Find where the given text appears and provide that cell's center as (x, y) coordinate. 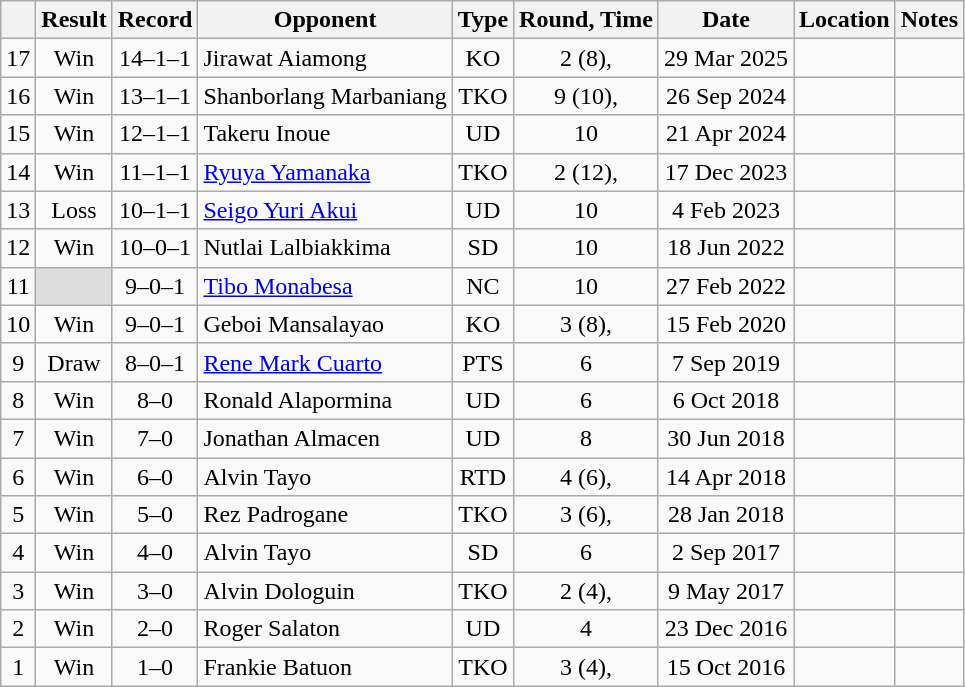
18 Jun 2022 (726, 248)
27 Feb 2022 (726, 286)
Ryuya Yamanaka (325, 172)
7 (18, 438)
13–1–1 (155, 96)
29 Mar 2025 (726, 58)
Seigo Yuri Akui (325, 210)
Rene Mark Cuarto (325, 362)
Draw (74, 362)
12–1–1 (155, 134)
1 (18, 667)
2 (4), (586, 591)
11–1–1 (155, 172)
Rez Padrogane (325, 515)
2 (12), (586, 172)
1–0 (155, 667)
Type (482, 20)
4 Feb 2023 (726, 210)
Date (726, 20)
3 (4), (586, 667)
26 Sep 2024 (726, 96)
14 Apr 2018 (726, 477)
8–0–1 (155, 362)
Ronald Alapormina (325, 400)
6–0 (155, 477)
17 (18, 58)
3–0 (155, 591)
PTS (482, 362)
6 Oct 2018 (726, 400)
15 Feb 2020 (726, 324)
10–1–1 (155, 210)
28 Jan 2018 (726, 515)
15 (18, 134)
9 (10), (586, 96)
Jonathan Almacen (325, 438)
Result (74, 20)
4 (6), (586, 477)
Jirawat Aiamong (325, 58)
2 (18, 629)
Frankie Batuon (325, 667)
NC (482, 286)
Tibo Monabesa (325, 286)
Round, Time (586, 20)
10–0–1 (155, 248)
7–0 (155, 438)
8–0 (155, 400)
2 (8), (586, 58)
Nutlai Lalbiakkima (325, 248)
7 Sep 2019 (726, 362)
15 Oct 2016 (726, 667)
16 (18, 96)
30 Jun 2018 (726, 438)
Alvin Dologuin (325, 591)
Location (845, 20)
4–0 (155, 553)
2 Sep 2017 (726, 553)
Geboi Mansalayao (325, 324)
23 Dec 2016 (726, 629)
Roger Salaton (325, 629)
3 (18, 591)
12 (18, 248)
5 (18, 515)
17 Dec 2023 (726, 172)
14–1–1 (155, 58)
21 Apr 2024 (726, 134)
11 (18, 286)
5–0 (155, 515)
Record (155, 20)
Notes (929, 20)
3 (6), (586, 515)
14 (18, 172)
Opponent (325, 20)
Shanborlang Marbaniang (325, 96)
Loss (74, 210)
RTD (482, 477)
3 (8), (586, 324)
13 (18, 210)
Takeru Inoue (325, 134)
9 (18, 362)
9 May 2017 (726, 591)
2–0 (155, 629)
